From the cell containing the given text, extract its center point as (x, y) coordinate. 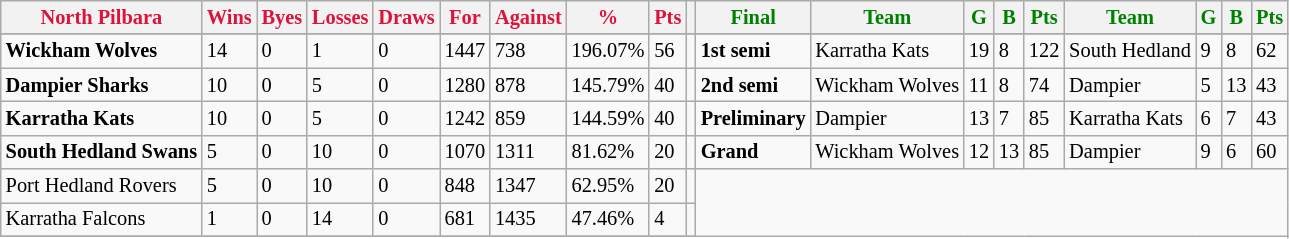
1280 (465, 85)
Losses (340, 17)
Final (754, 17)
74 (1044, 85)
738 (528, 51)
1311 (528, 152)
62.95% (608, 186)
% (608, 17)
144.59% (608, 118)
11 (979, 85)
Draws (406, 17)
1435 (528, 219)
848 (465, 186)
4 (668, 219)
19 (979, 51)
Port Hedland Rovers (102, 186)
North Pilbara (102, 17)
2nd semi (754, 85)
Karratha Falcons (102, 219)
47.46% (608, 219)
South Hedland Swans (102, 152)
1447 (465, 51)
Byes (282, 17)
62 (1270, 51)
Against (528, 17)
South Hedland (1130, 51)
196.07% (608, 51)
145.79% (608, 85)
859 (528, 118)
1070 (465, 152)
Preliminary (754, 118)
878 (528, 85)
Grand (754, 152)
122 (1044, 51)
Wins (230, 17)
Dampier Sharks (102, 85)
81.62% (608, 152)
1347 (528, 186)
For (465, 17)
56 (668, 51)
681 (465, 219)
60 (1270, 152)
1st semi (754, 51)
12 (979, 152)
1242 (465, 118)
